Pinpoint the cell where the given text exists, returning its [x, y] midpoint coordinate. 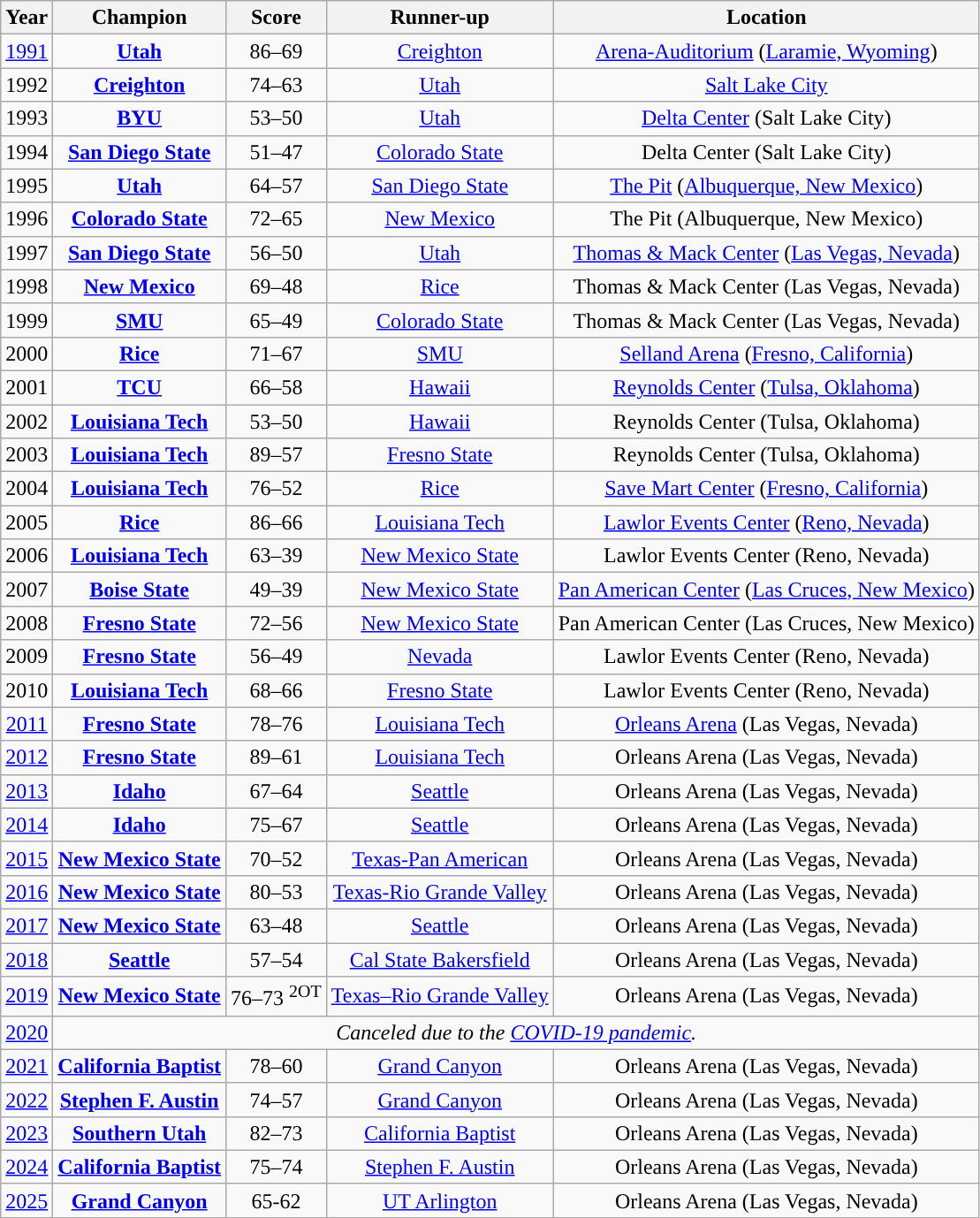
Year [27, 18]
51–47 [277, 152]
2017 [27, 925]
2004 [27, 489]
65–49 [277, 320]
72–56 [277, 623]
70–52 [277, 858]
Save Mart Center (Fresno, California) [766, 489]
56–49 [277, 657]
2001 [27, 387]
2016 [27, 892]
64–57 [277, 186]
2021 [27, 1066]
2013 [27, 791]
Runner-up [440, 18]
2022 [27, 1100]
72–65 [277, 219]
2020 [27, 1032]
86–69 [277, 51]
2024 [27, 1167]
2007 [27, 590]
2018 [27, 959]
TCU [140, 387]
2011 [27, 724]
2023 [27, 1133]
76–52 [277, 489]
Score [277, 18]
56–50 [277, 253]
Arena-Auditorium (Laramie, Wyoming) [766, 51]
BYU [140, 118]
1997 [27, 253]
76–73 2OT [277, 997]
2014 [27, 825]
80–53 [277, 892]
Texas-Rio Grande Valley [440, 892]
Canceled due to the COVID-19 pandemic. [516, 1032]
2008 [27, 623]
2010 [27, 690]
2003 [27, 455]
2009 [27, 657]
2012 [27, 757]
2002 [27, 422]
Selland Arena (Fresno, California) [766, 354]
78–60 [277, 1066]
Texas–Rio Grande Valley [440, 997]
1996 [27, 219]
86–66 [277, 522]
Cal State Bakersfield [440, 959]
1998 [27, 286]
2015 [27, 858]
82–73 [277, 1133]
89–61 [277, 757]
1994 [27, 152]
75–74 [277, 1167]
78–76 [277, 724]
75–67 [277, 825]
57–54 [277, 959]
Nevada [440, 657]
2006 [27, 556]
Texas-Pan American [440, 858]
Location [766, 18]
Champion [140, 18]
Boise State [140, 590]
63–39 [277, 556]
1999 [27, 320]
67–64 [277, 791]
68–66 [277, 690]
UT Arlington [440, 1200]
69–48 [277, 286]
65-62 [277, 1200]
2005 [27, 522]
1993 [27, 118]
Southern Utah [140, 1133]
2025 [27, 1200]
71–67 [277, 354]
74–63 [277, 85]
49–39 [277, 590]
89–57 [277, 455]
74–57 [277, 1100]
1991 [27, 51]
2000 [27, 354]
63–48 [277, 925]
1992 [27, 85]
66–58 [277, 387]
Salt Lake City [766, 85]
1995 [27, 186]
2019 [27, 997]
